Detect which cell encompasses the target text, then output its [x, y] center coordinate. 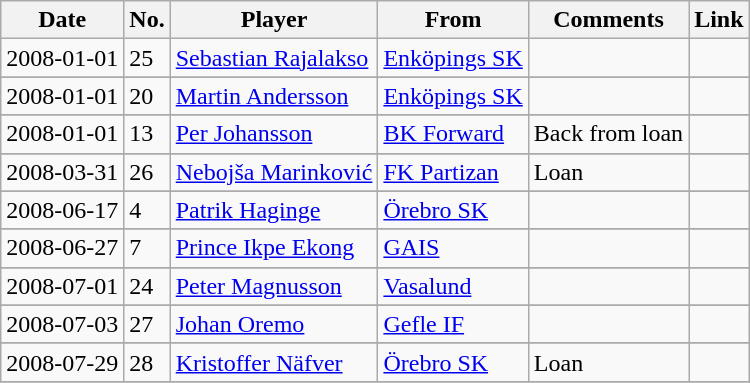
Prince Ikpe Ekong [274, 248]
20 [147, 96]
13 [147, 134]
Patrik Haginge [274, 210]
Date [62, 20]
2008-06-27 [62, 248]
2008-07-29 [62, 362]
Nebojša Marinković [274, 172]
Martin Andersson [274, 96]
28 [147, 362]
Player [274, 20]
Peter Magnusson [274, 286]
GAIS [453, 248]
Comments [608, 20]
26 [147, 172]
2008-07-03 [62, 324]
2008-07-01 [62, 286]
25 [147, 58]
FK Partizan [453, 172]
Link [719, 20]
7 [147, 248]
4 [147, 210]
Vasalund [453, 286]
Gefle IF [453, 324]
From [453, 20]
2008-06-17 [62, 210]
Kristoffer Näfver [274, 362]
2008-03-31 [62, 172]
Per Johansson [274, 134]
BK Forward [453, 134]
Sebastian Rajalakso [274, 58]
No. [147, 20]
Back from loan [608, 134]
Johan Oremo [274, 324]
27 [147, 324]
24 [147, 286]
